Detect which cell encompasses the target text, then output its [X, Y] center coordinate. 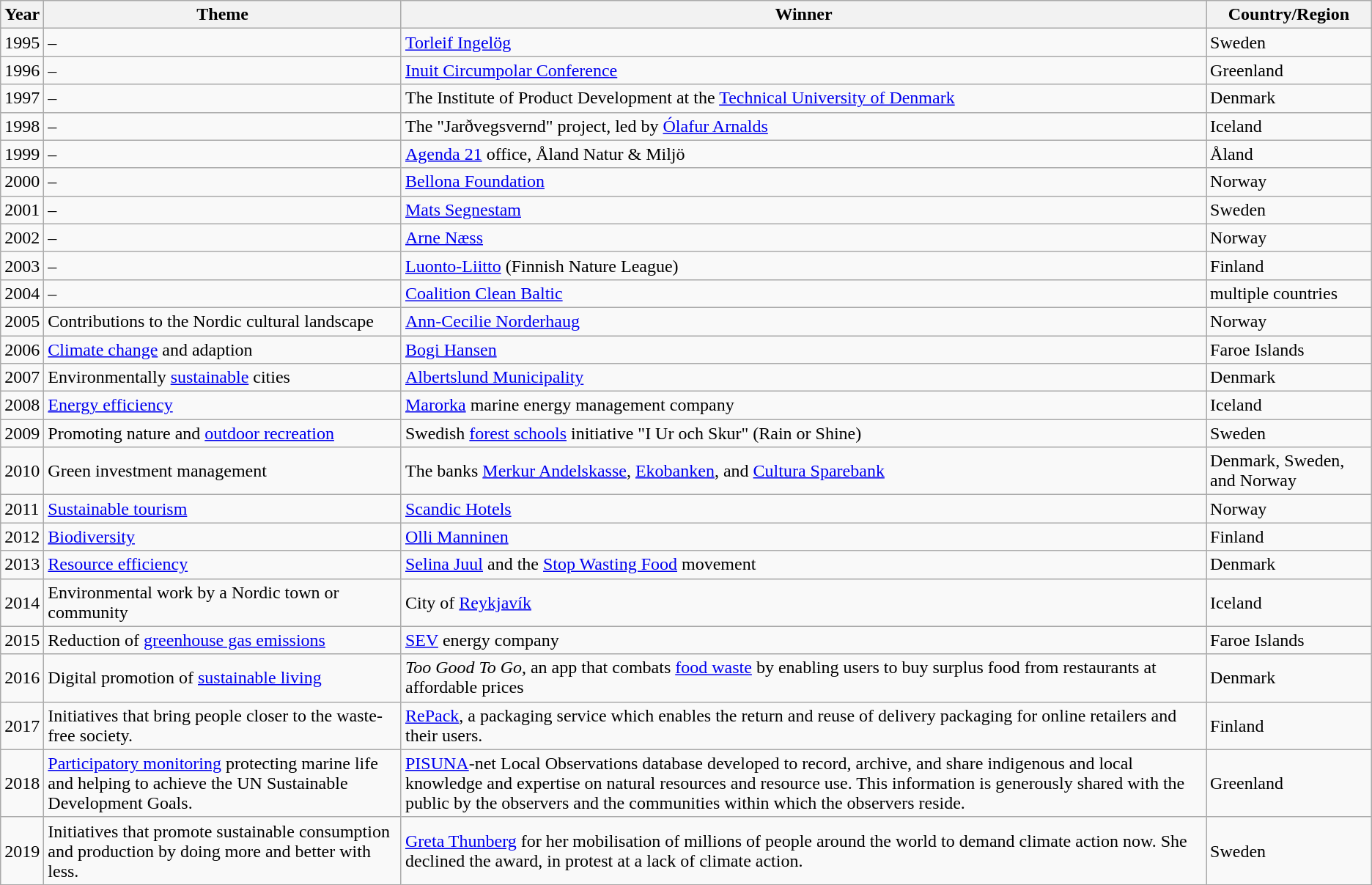
2000 [22, 182]
2013 [22, 565]
2009 [22, 433]
Ann-Cecilie Norderhaug [803, 321]
Initiatives that promote sustainable consumption and production by doing more and better with less. [223, 851]
Environmental work by a Nordic town or community [223, 603]
multiple countries [1289, 293]
2003 [22, 265]
Agenda 21 office, Åland Natur & Miljö [803, 154]
Denmark, Sweden, and Norway [1289, 471]
SEV energy company [803, 640]
The banks Merkur Andelskasse, Ekobanken, and Cultura Sparebank [803, 471]
Scandic Hotels [803, 509]
2002 [22, 238]
Åland [1289, 154]
Digital promotion of sustainable living [223, 677]
Olli Manninen [803, 537]
2005 [22, 321]
Participatory monitoring protecting marine life and helping to achieve the UN Sustainable Development Goals. [223, 783]
Year [22, 15]
Bogi Hansen [803, 350]
Torleif Ingelög [803, 43]
2014 [22, 603]
2018 [22, 783]
Marorka marine energy management company [803, 405]
Albertslund Municipality [803, 378]
City of Reykjavík [803, 603]
1995 [22, 43]
RePack, a packaging service which enables the return and reuse of delivery packaging for online retailers and their users. [803, 726]
Initiatives that bring people closer to the waste-free society. [223, 726]
Swedish forest schools initiative "I Ur och Skur" (Rain or Shine) [803, 433]
Selina Juul and the Stop Wasting Food movement [803, 565]
The "Jarðvegsvernd" project, led by Ólafur Arnalds [803, 126]
2001 [22, 210]
2008 [22, 405]
Resource efficiency [223, 565]
Inuit Circumpolar Conference [803, 70]
Luonto-Liitto (Finnish Nature League) [803, 265]
Arne Næss [803, 238]
Winner [803, 15]
2007 [22, 378]
2017 [22, 726]
Sustainable tourism [223, 509]
Theme [223, 15]
Coalition Clean Baltic [803, 293]
Reduction of greenhouse gas emissions [223, 640]
The Institute of Product Development at the Technical University of Denmark [803, 98]
Biodiversity [223, 537]
Bellona Foundation [803, 182]
Country/Region [1289, 15]
Environmentally sustainable cities [223, 378]
2011 [22, 509]
Mats Segnestam [803, 210]
2004 [22, 293]
2010 [22, 471]
1999 [22, 154]
1996 [22, 70]
1998 [22, 126]
Contributions to the Nordic cultural landscape [223, 321]
Climate change and adaption [223, 350]
Green investment management [223, 471]
Promoting nature and outdoor recreation [223, 433]
Too Good To Go, an app that combats food waste by enabling users to buy surplus food from restaurants at affordable prices [803, 677]
2015 [22, 640]
2012 [22, 537]
Energy efficiency [223, 405]
1997 [22, 98]
2006 [22, 350]
2016 [22, 677]
2019 [22, 851]
